Return (X, Y) of the center of cell containing provided text 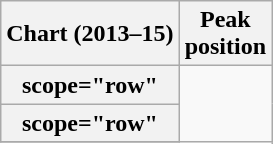
Peakposition (225, 34)
Chart (2013–15) (90, 34)
